Pinpoint the cell where the given text exists, returning its (X, Y) midpoint coordinate. 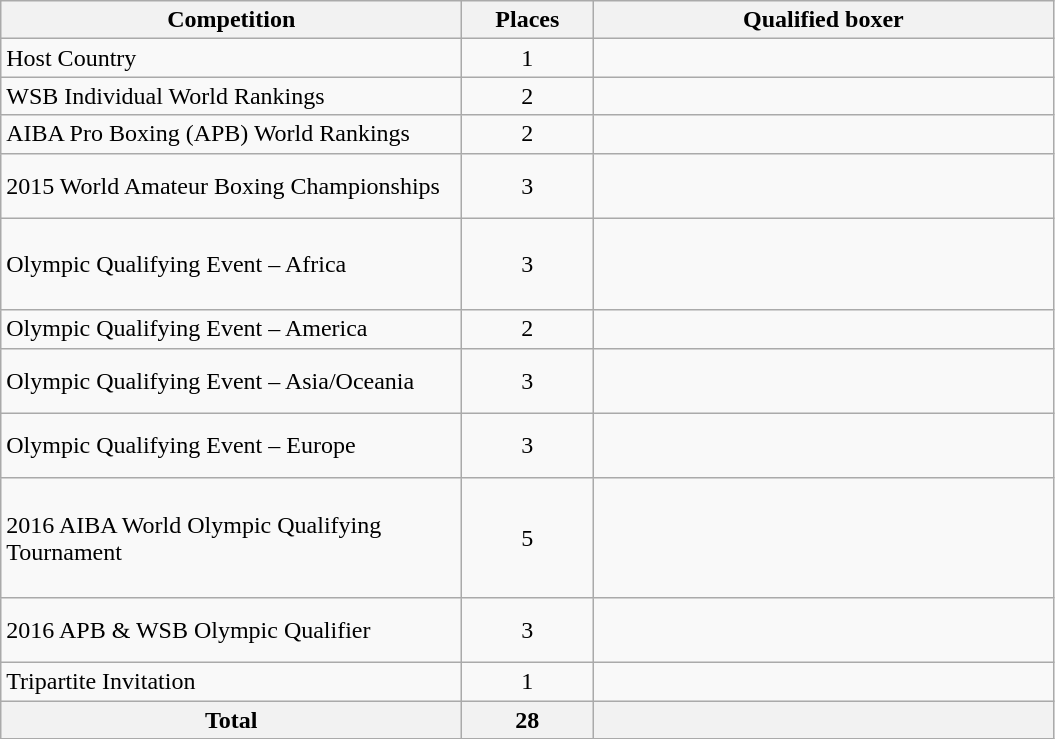
Places (528, 20)
Qualified boxer (824, 20)
Tripartite Invitation (232, 681)
Olympic Qualifying Event – Europe (232, 446)
Olympic Qualifying Event – America (232, 329)
28 (528, 719)
Competition (232, 20)
WSB Individual World Rankings (232, 96)
Olympic Qualifying Event – Africa (232, 264)
AIBA Pro Boxing (APB) World Rankings (232, 134)
Olympic Qualifying Event – Asia/Oceania (232, 380)
2015 World Amateur Boxing Championships (232, 186)
Host Country (232, 58)
Total (232, 719)
5 (528, 538)
2016 AIBA World Olympic Qualifying Tournament (232, 538)
2016 APB & WSB Olympic Qualifier (232, 630)
